Provide the (X, Y) coordinate of the cell's center where the given text is located.  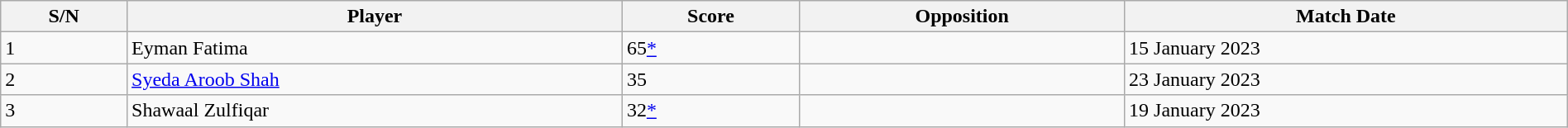
32* (710, 111)
Match Date (1346, 17)
Eyman Fatima (375, 48)
Player (375, 17)
15 January 2023 (1346, 48)
65* (710, 48)
S/N (65, 17)
23 January 2023 (1346, 79)
Opposition (963, 17)
19 January 2023 (1346, 111)
35 (710, 79)
2 (65, 79)
Score (710, 17)
1 (65, 48)
Shawaal Zulfiqar (375, 111)
Syeda Aroob Shah (375, 79)
3 (65, 111)
